Identify which cell holds the provided text, then report its [x, y] central coordinate. 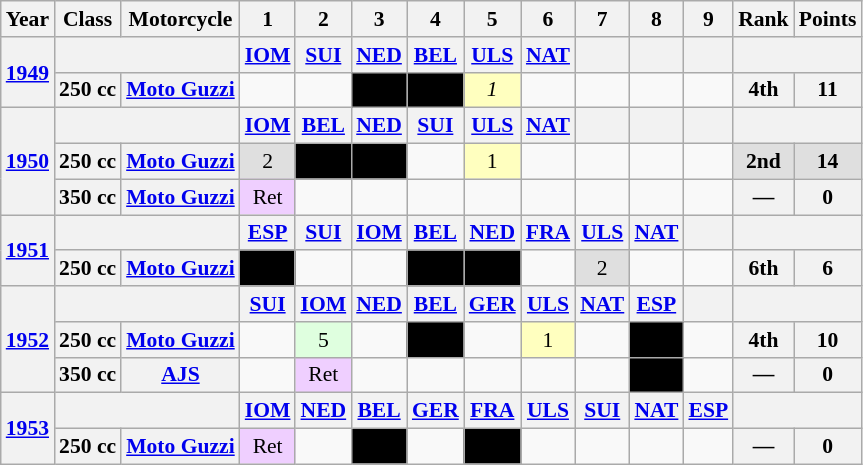
3 [379, 19]
Motorcycle [180, 19]
1949 [28, 72]
6th [764, 269]
11 [828, 90]
1952 [28, 340]
4 [436, 19]
10 [828, 340]
2nd [764, 162]
Class [88, 19]
Points [828, 19]
AJS [180, 375]
8 [656, 19]
1950 [28, 162]
9 [708, 19]
14 [828, 162]
1953 [28, 428]
Rank [764, 19]
1951 [28, 250]
Year [28, 19]
7 [602, 19]
